Scan for the cell matching the given text and deliver its [x, y] coordinate at center. 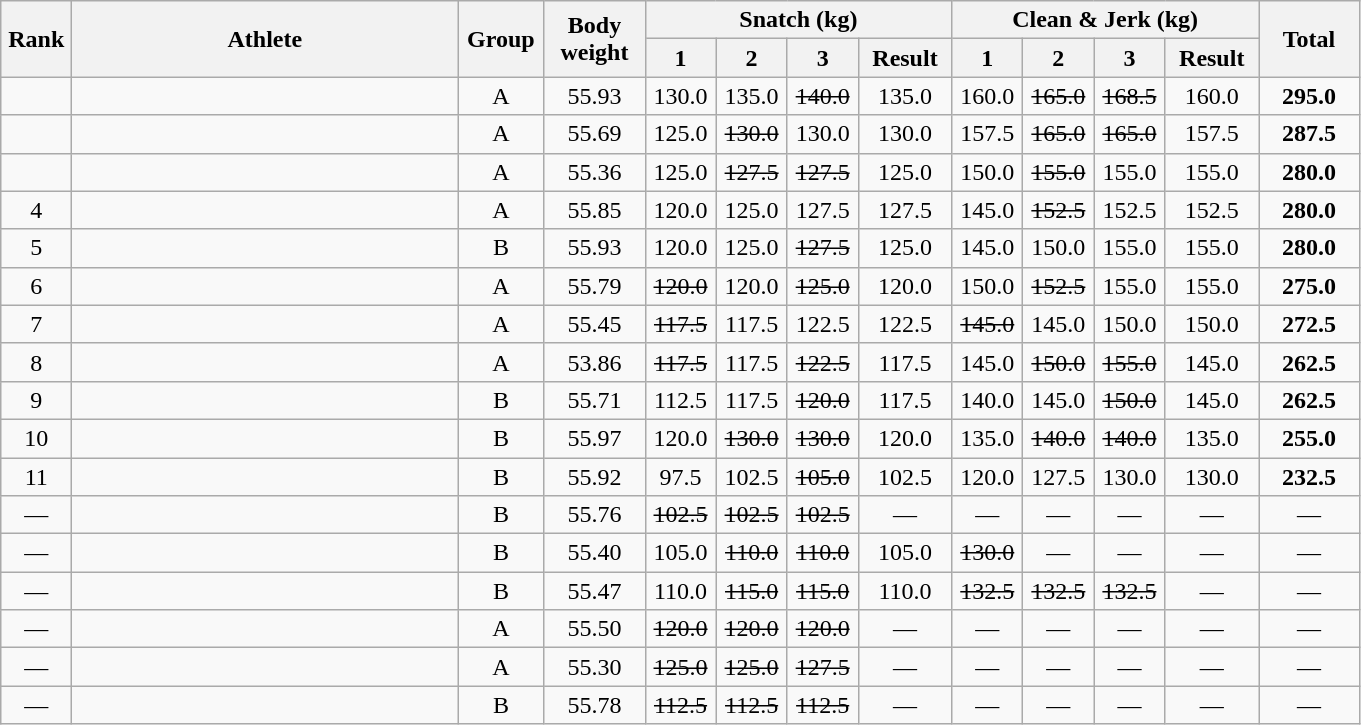
55.69 [594, 134]
Athlete [265, 39]
168.5 [1130, 96]
55.79 [594, 286]
6 [36, 286]
9 [36, 400]
55.47 [594, 591]
55.45 [594, 324]
275.0 [1308, 286]
55.50 [594, 629]
97.5 [680, 477]
53.86 [594, 362]
55.40 [594, 553]
55.71 [594, 400]
Body weight [594, 39]
55.92 [594, 477]
Group [501, 39]
55.30 [594, 667]
11 [36, 477]
287.5 [1308, 134]
5 [36, 248]
Clean & Jerk (kg) [1106, 20]
Rank [36, 39]
295.0 [1308, 96]
10 [36, 438]
255.0 [1308, 438]
Total [1308, 39]
55.78 [594, 705]
8 [36, 362]
55.85 [594, 210]
55.76 [594, 515]
55.36 [594, 172]
Snatch (kg) [798, 20]
55.97 [594, 438]
7 [36, 324]
272.5 [1308, 324]
232.5 [1308, 477]
4 [36, 210]
